Provide the (x, y) coordinate of the cell's center where the given text is located.  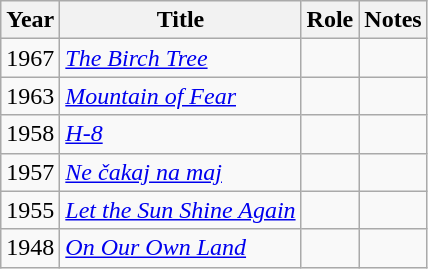
Title (180, 20)
1963 (30, 96)
Role (330, 20)
Ne čakaj na maj (180, 172)
1967 (30, 58)
1957 (30, 172)
Mountain of Fear (180, 96)
Notes (393, 20)
Let the Sun Shine Again (180, 210)
On Our Own Land (180, 248)
Year (30, 20)
The Birch Tree (180, 58)
1948 (30, 248)
1958 (30, 134)
1955 (30, 210)
H-8 (180, 134)
